Search for the cell housing the specified text and yield its (x, y) center coordinate. 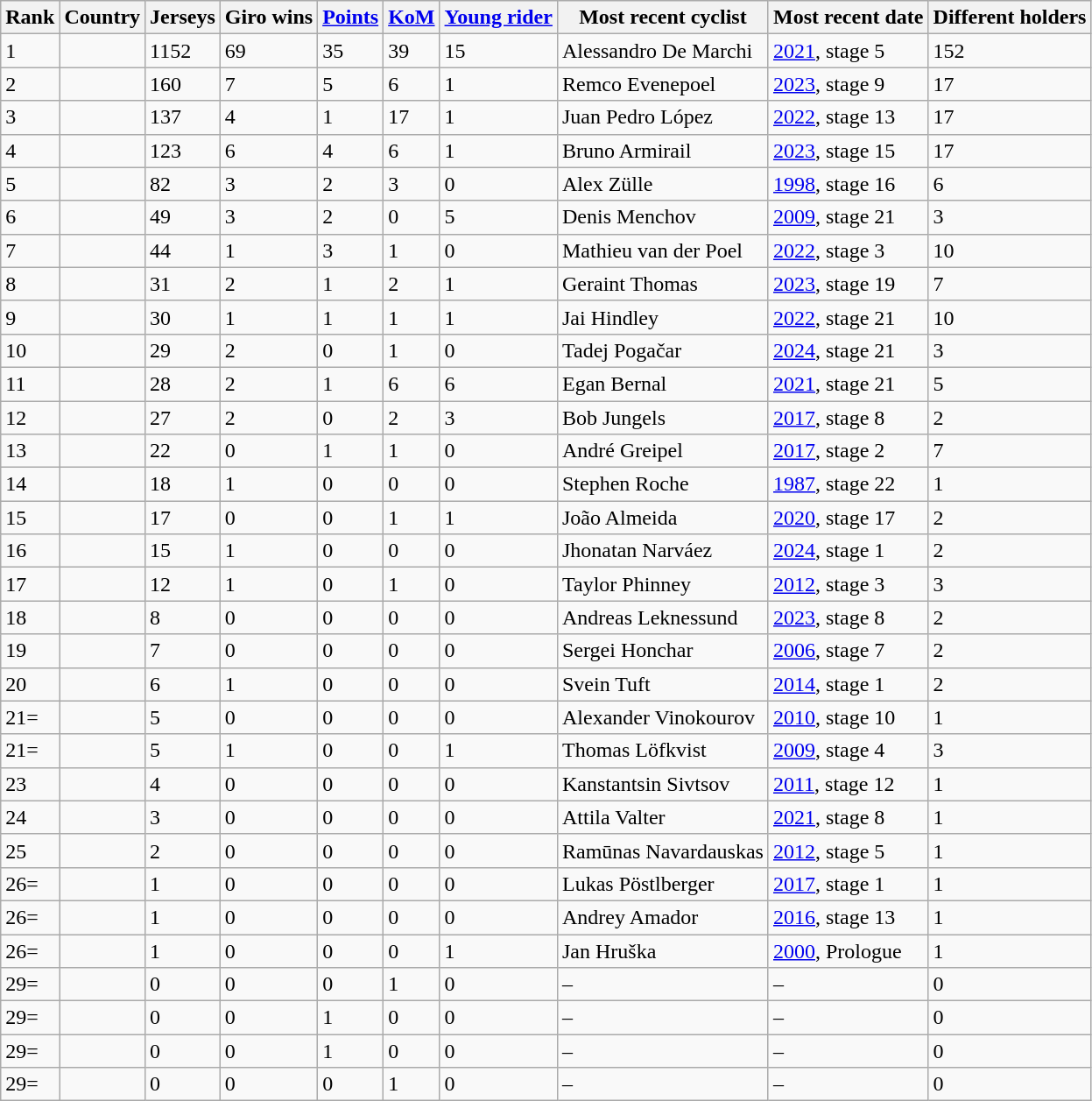
Country (102, 18)
16 (30, 551)
2021, stage 8 (848, 817)
2006, stage 7 (848, 651)
14 (30, 484)
Sergei Honchar (662, 651)
2009, stage 21 (848, 217)
2024, stage 1 (848, 551)
Stephen Roche (662, 484)
29 (183, 350)
25 (30, 850)
2024, stage 21 (848, 350)
Jai Hindley (662, 317)
2010, stage 10 (848, 717)
Different holders (1010, 18)
2009, stage 4 (848, 751)
2011, stage 12 (848, 784)
Thomas Löfkvist (662, 751)
KoM (412, 18)
Most recent cyclist (662, 18)
49 (183, 217)
Giro wins (268, 18)
2021, stage 21 (848, 384)
2022, stage 21 (848, 317)
123 (183, 151)
1998, stage 16 (848, 184)
Andrey Amador (662, 917)
Bruno Armirail (662, 151)
19 (30, 651)
Andreas Leknessund (662, 618)
Most recent date (848, 18)
82 (183, 184)
1987, stage 22 (848, 484)
2023, stage 9 (848, 84)
Remco Evenepoel (662, 84)
Jan Hruška (662, 950)
24 (30, 817)
Alessandro De Marchi (662, 51)
Ramūnas Navardauskas (662, 850)
2016, stage 13 (848, 917)
23 (30, 784)
2017, stage 8 (848, 418)
Alexander Vinokourov (662, 717)
Young rider (498, 18)
13 (30, 451)
31 (183, 284)
2023, stage 19 (848, 284)
2023, stage 15 (848, 151)
2000, Prologue (848, 950)
2017, stage 2 (848, 451)
137 (183, 117)
2023, stage 8 (848, 618)
11 (30, 384)
Taylor Phinney (662, 584)
André Greipel (662, 451)
27 (183, 418)
1152 (183, 51)
2012, stage 5 (848, 850)
Kanstantsin Sivtsov (662, 784)
Attila Valter (662, 817)
2017, stage 1 (848, 884)
30 (183, 317)
Svein Tuft (662, 684)
Juan Pedro López (662, 117)
Denis Menchov (662, 217)
Jhonatan Narváez (662, 551)
69 (268, 51)
Lukas Pöstlberger (662, 884)
João Almeida (662, 518)
Rank (30, 18)
20 (30, 684)
2021, stage 5 (848, 51)
Egan Bernal (662, 384)
Points (350, 18)
44 (183, 251)
35 (350, 51)
39 (412, 51)
Bob Jungels (662, 418)
Tadej Pogačar (662, 350)
160 (183, 84)
2022, stage 3 (848, 251)
22 (183, 451)
Jerseys (183, 18)
2022, stage 13 (848, 117)
2012, stage 3 (848, 584)
9 (30, 317)
Mathieu van der Poel (662, 251)
28 (183, 384)
2014, stage 1 (848, 684)
2020, stage 17 (848, 518)
Geraint Thomas (662, 284)
Alex Zülle (662, 184)
152 (1010, 51)
